Determine the (X, Y) coordinate at the center of the cell enclosing the given text.  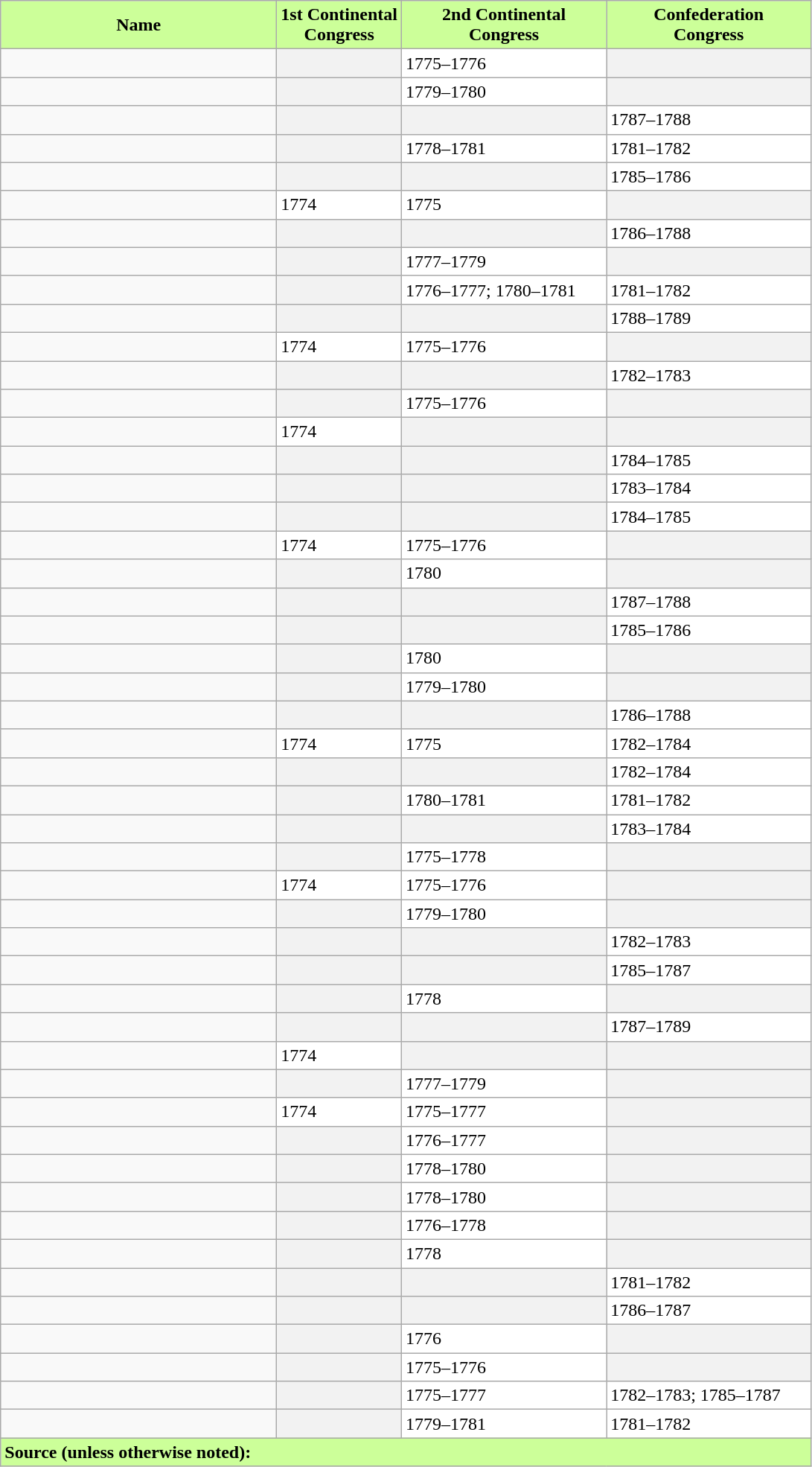
1st ContinentalCongress (339, 25)
1787–1789 (709, 1027)
Name (138, 25)
1788–1789 (709, 318)
2nd ContinentalCongress (505, 25)
1776 (505, 1339)
1776–1777 (505, 1140)
Source (unless otherwise noted): (406, 1452)
1785–1787 (709, 970)
1776–1778 (505, 1225)
1778–1781 (505, 148)
ConfederationCongress (709, 25)
1782–1783; 1785–1787 (709, 1396)
1780–1781 (505, 800)
1786–1787 (709, 1311)
1779–1781 (505, 1424)
1775–1778 (505, 857)
1776–1777; 1780–1781 (505, 290)
